Capture the cell that displays the provided text and extract its (x, y) central coordinate. 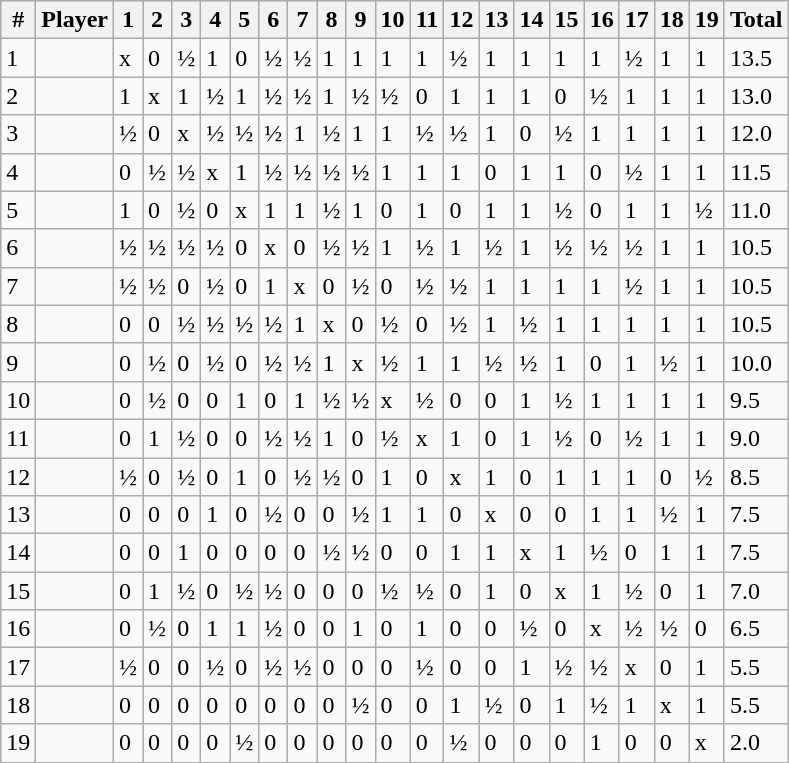
2.0 (756, 743)
6.5 (756, 629)
12.0 (756, 134)
11.5 (756, 172)
11.0 (756, 210)
10.0 (756, 362)
13.5 (756, 58)
# (18, 20)
8.5 (756, 477)
7.0 (756, 591)
9.0 (756, 438)
9.5 (756, 400)
Player (75, 20)
13.0 (756, 96)
Total (756, 20)
